Determine the (x, y) coordinate at the center of the cell enclosing the given text.  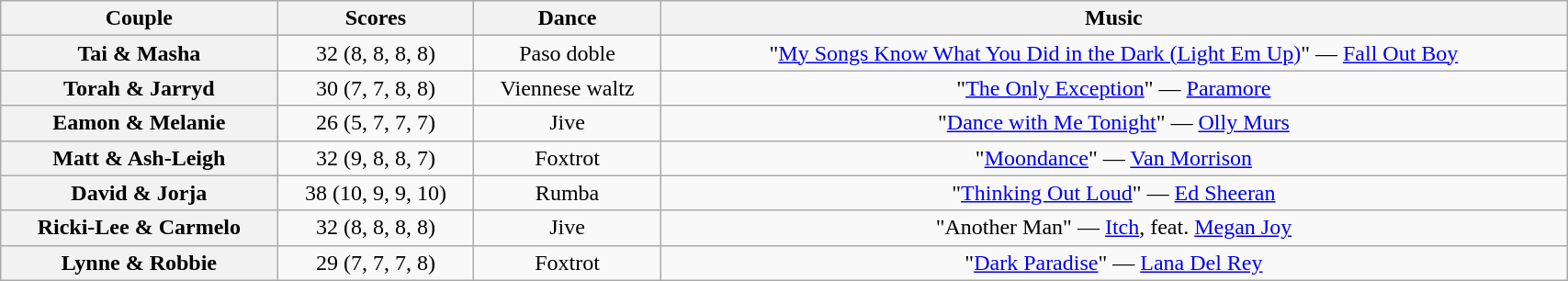
David & Jorja (140, 193)
32 (9, 8, 8, 7) (376, 158)
30 (7, 7, 8, 8) (376, 88)
Paso doble (568, 53)
29 (7, 7, 7, 8) (376, 263)
Eamon & Melanie (140, 123)
"Thinking Out Loud" — Ed Sheeran (1113, 193)
"Another Man" — Itch, feat. Megan Joy (1113, 228)
"Dance with Me Tonight" — Olly Murs (1113, 123)
Couple (140, 18)
"Moondance" — Van Morrison (1113, 158)
"The Only Exception" — Paramore (1113, 88)
38 (10, 9, 9, 10) (376, 193)
26 (5, 7, 7, 7) (376, 123)
Dance (568, 18)
Matt & Ash-Leigh (140, 158)
"Dark Paradise" — Lana Del Rey (1113, 263)
Torah & Jarryd (140, 88)
Music (1113, 18)
"My Songs Know What You Did in the Dark (Light Em Up)" — Fall Out Boy (1113, 53)
Viennese waltz (568, 88)
Ricki-Lee & Carmelo (140, 228)
Rumba (568, 193)
Scores (376, 18)
Lynne & Robbie (140, 263)
Tai & Masha (140, 53)
